Scan for the cell matching the given text and deliver its (X, Y) coordinate at center. 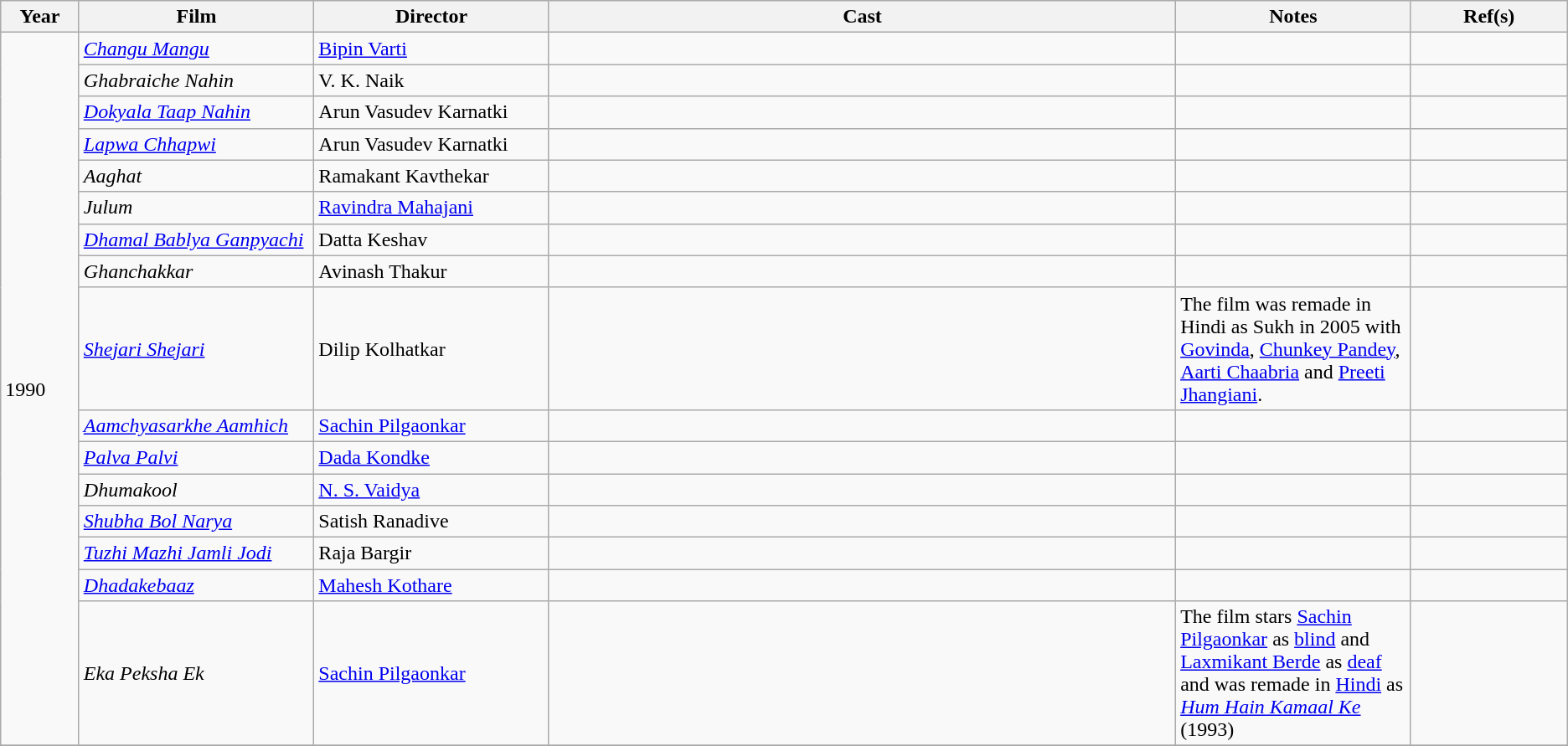
Bipin Varti (432, 49)
Director (432, 17)
Eka Peksha Ek (196, 673)
Ramakant Kavthekar (432, 176)
Dada Kondke (432, 457)
Tuzhi Mazhi Jamli Jodi (196, 553)
Notes (1293, 17)
Film (196, 17)
Avinash Thakur (432, 271)
Shubha Bol Narya (196, 522)
Datta Keshav (432, 239)
Satish Ranadive (432, 522)
Julum (196, 208)
Ref(s) (1489, 17)
Palva Palvi (196, 457)
Dokyala Taap Nahin (196, 112)
N. S. Vaidya (432, 490)
Dhadakebaaz (196, 585)
Dilip Kolhatkar (432, 348)
Ghabraiche Nahin (196, 80)
Mahesh Kothare (432, 585)
Shejari Shejari (196, 348)
1990 (40, 389)
Aaghat (196, 176)
Cast (862, 17)
Dhumakool (196, 490)
Year (40, 17)
Ghanchakkar (196, 271)
Dhamal Bablya Ganpyachi (196, 239)
Lapwa Chhapwi (196, 144)
V. K. Naik (432, 80)
Ravindra Mahajani (432, 208)
The film stars Sachin Pilgaonkar as blind and Laxmikant Berde as deaf and was remade in Hindi as Hum Hain Kamaal Ke (1993) (1293, 673)
The film was remade in Hindi as Sukh in 2005 with Govinda, Chunkey Pandey, Aarti Chaabria and Preeti Jhangiani. (1293, 348)
Aamchyasarkhe Aamhich (196, 425)
Raja Bargir (432, 553)
Changu Mangu (196, 49)
